From the cell containing the given text, extract its center point as (X, Y) coordinate. 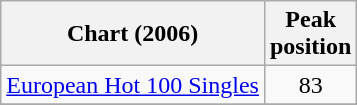
Peakposition (310, 34)
European Hot 100 Singles (133, 85)
83 (310, 85)
Chart (2006) (133, 34)
